Identify which cell holds the provided text, then report its (X, Y) central coordinate. 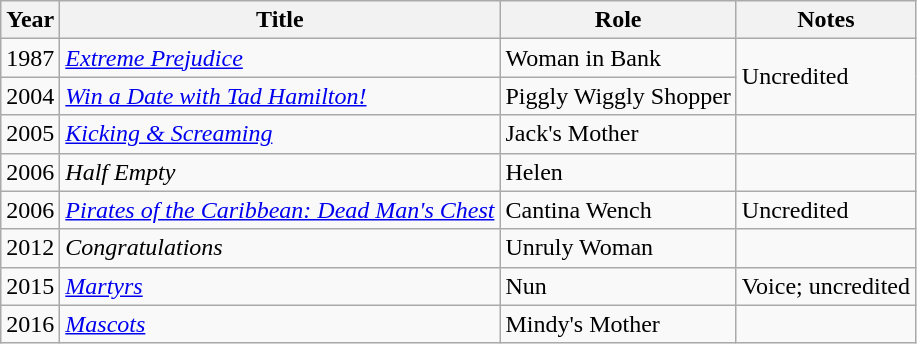
Mindy's Mother (618, 324)
2016 (30, 324)
Mascots (280, 324)
Year (30, 20)
Win a Date with Tad Hamilton! (280, 96)
Piggly Wiggly Shopper (618, 96)
Voice; uncredited (826, 286)
Unruly Woman (618, 248)
Kicking & Screaming (280, 134)
Extreme Prejudice (280, 58)
Martyrs (280, 286)
Nun (618, 286)
Congratulations (280, 248)
2015 (30, 286)
2004 (30, 96)
Role (618, 20)
2012 (30, 248)
1987 (30, 58)
Helen (618, 172)
Notes (826, 20)
Woman in Bank (618, 58)
Jack's Mother (618, 134)
Cantina Wench (618, 210)
Title (280, 20)
Half Empty (280, 172)
Pirates of the Caribbean: Dead Man's Chest (280, 210)
2005 (30, 134)
